Capture the cell that displays the provided text and extract its (X, Y) central coordinate. 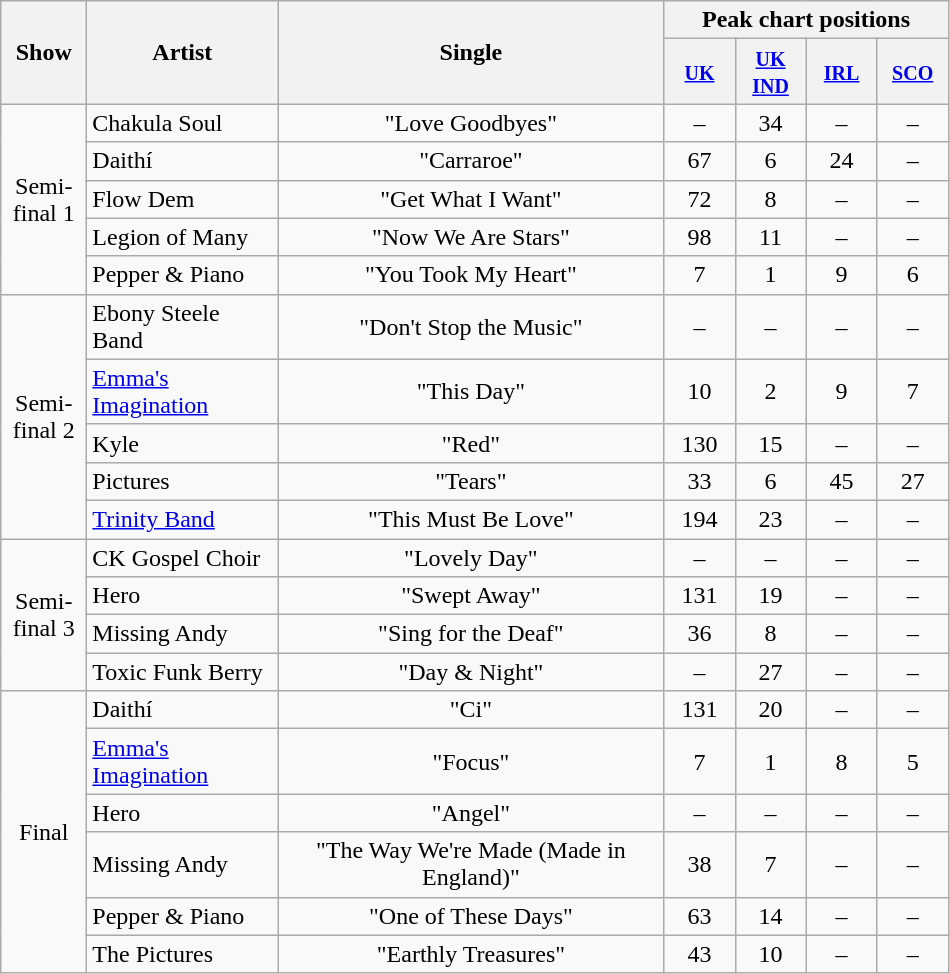
"Don't Stop the Music" (471, 326)
"Carraroe" (471, 161)
19 (770, 596)
UK (700, 72)
63 (700, 916)
Peak chart positions (806, 20)
"Angel" (471, 813)
"Earthly Treasures" (471, 954)
33 (700, 481)
The Pictures (182, 954)
"This Day" (471, 392)
Pictures (182, 481)
11 (770, 237)
UKIND (770, 72)
"You Took My Heart" (471, 275)
Chakula Soul (182, 123)
"Ci" (471, 710)
Kyle (182, 443)
5 (912, 762)
"The Way We're Made (Made in England)" (471, 864)
"Love Goodbyes" (471, 123)
"Get What I Want" (471, 199)
15 (770, 443)
"Swept Away" (471, 596)
"Now We Are Stars" (471, 237)
IRL (842, 72)
Semi-final 2 (44, 416)
"One of These Days" (471, 916)
Ebony Steele Band (182, 326)
38 (700, 864)
20 (770, 710)
"Tears" (471, 481)
CK Gospel Choir (182, 557)
34 (770, 123)
"Day & Night" (471, 672)
"Red" (471, 443)
"Focus" (471, 762)
14 (770, 916)
"Lovely Day" (471, 557)
Legion of Many (182, 237)
SCO (912, 72)
Single (471, 52)
2 (770, 392)
67 (700, 161)
Semi-final 3 (44, 614)
72 (700, 199)
"Sing for the Deaf" (471, 634)
Final (44, 832)
Artist (182, 52)
"This Must Be Love" (471, 519)
Flow Dem (182, 199)
194 (700, 519)
Show (44, 52)
43 (700, 954)
Semi-final 1 (44, 199)
45 (842, 481)
24 (842, 161)
23 (770, 519)
98 (700, 237)
36 (700, 634)
Toxic Funk Berry (182, 672)
Trinity Band (182, 519)
130 (700, 443)
